Pinpoint the cell where the given text exists, returning its [X, Y] midpoint coordinate. 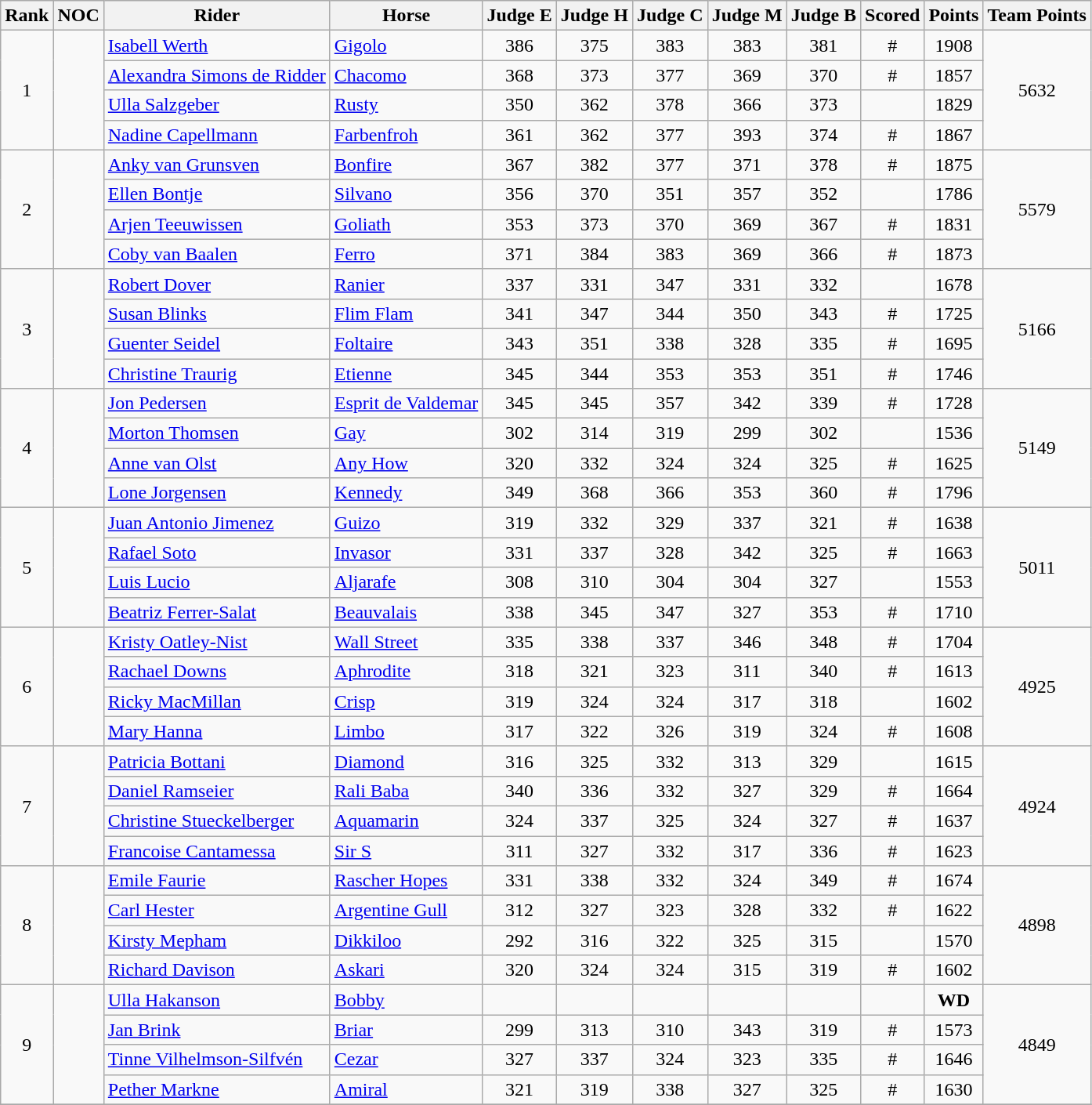
1 [27, 90]
Juan Antonio Jimenez [216, 523]
Chacomo [406, 75]
Flim Flam [406, 313]
393 [747, 135]
Christine Stueckelberger [216, 821]
Wall Street [406, 642]
1630 [954, 1089]
1638 [954, 523]
1625 [954, 463]
1608 [954, 731]
6 [27, 687]
Team Points [1037, 16]
Anne van Olst [216, 463]
Judge E [519, 16]
Any How [406, 463]
1829 [954, 105]
8 [27, 926]
5011 [1037, 567]
Anky van Grunsven [216, 165]
Tinne Vilhelmson-Silfvén [216, 1060]
Horse [406, 16]
292 [519, 940]
Points [954, 16]
1857 [954, 75]
Etienne [406, 374]
375 [594, 45]
308 [519, 582]
1728 [954, 404]
Sir S [406, 850]
386 [519, 45]
Kirsty Mepham [216, 940]
1908 [954, 45]
Morton Thomsen [216, 433]
Rank [27, 16]
Crisp [406, 701]
Lone Jorgensen [216, 493]
Robert Dover [216, 284]
Goliath [406, 224]
361 [519, 135]
Briar [406, 1030]
Guizo [406, 523]
Judge C [670, 16]
3 [27, 328]
Aquamarin [406, 821]
9 [27, 1045]
4925 [1037, 687]
Cezar [406, 1060]
Beauvalais [406, 612]
Gigolo [406, 45]
Isabell Werth [216, 45]
1646 [954, 1060]
1710 [954, 612]
Invasor [406, 552]
Gay [406, 433]
1536 [954, 433]
1725 [954, 313]
Kennedy [406, 493]
Arjen Teeuwissen [216, 224]
Rusty [406, 105]
Aphrodite [406, 672]
4898 [1037, 926]
Ulla Salzgeber [216, 105]
312 [519, 911]
Jon Pedersen [216, 404]
356 [519, 194]
1553 [954, 582]
1867 [954, 135]
Farbenfroh [406, 135]
7 [27, 806]
Daniel Ramseier [216, 791]
1678 [954, 284]
Jan Brink [216, 1030]
Argentine Gull [406, 911]
374 [823, 135]
Ferro [406, 254]
1786 [954, 194]
Pether Markne [216, 1089]
Mary Hanna [216, 731]
Guenter Seidel [216, 343]
Christine Traurig [216, 374]
Ranier [406, 284]
1695 [954, 343]
Dikkiloo [406, 940]
Luis Lucio [216, 582]
2 [27, 209]
1623 [954, 850]
1664 [954, 791]
384 [594, 254]
Aljarafe [406, 582]
360 [823, 493]
Ellen Bontje [216, 194]
1622 [954, 911]
Limbo [406, 731]
381 [823, 45]
352 [823, 194]
1873 [954, 254]
339 [823, 404]
Coby van Baalen [216, 254]
5632 [1037, 90]
4 [27, 448]
Alexandra Simons de Ridder [216, 75]
348 [823, 642]
NOC [78, 16]
5166 [1037, 328]
Rider [216, 16]
4924 [1037, 806]
Kristy Oatley-Nist [216, 642]
4849 [1037, 1045]
Patricia Bottani [216, 761]
Judge M [747, 16]
5 [27, 567]
5149 [1037, 448]
Judge H [594, 16]
1613 [954, 672]
Bobby [406, 1000]
Francoise Cantamessa [216, 850]
Rascher Hopes [406, 881]
Susan Blinks [216, 313]
Diamond [406, 761]
382 [594, 165]
1570 [954, 940]
Ulla Hakanson [216, 1000]
Silvano [406, 194]
Amiral [406, 1089]
1831 [954, 224]
Rachael Downs [216, 672]
1875 [954, 165]
Rali Baba [406, 791]
1615 [954, 761]
1637 [954, 821]
346 [747, 642]
1674 [954, 881]
Askari [406, 970]
Richard Davison [216, 970]
Bonfire [406, 165]
5579 [1037, 209]
Carl Hester [216, 911]
326 [670, 731]
Ricky MacMillan [216, 701]
Beatriz Ferrer-Salat [216, 612]
1796 [954, 493]
1573 [954, 1030]
WD [954, 1000]
341 [519, 313]
1663 [954, 552]
Rafael Soto [216, 552]
Esprit de Valdemar [406, 404]
Foltaire [406, 343]
Emile Faurie [216, 881]
1704 [954, 642]
1746 [954, 374]
Scored [893, 16]
314 [594, 433]
Nadine Capellmann [216, 135]
Judge B [823, 16]
